From the cell containing the given text, extract its center point as (x, y) coordinate. 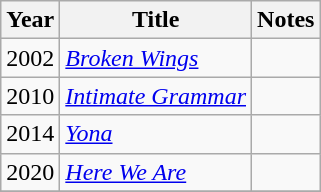
Intimate Grammar (156, 96)
2014 (30, 134)
2002 (30, 58)
Title (156, 20)
2020 (30, 172)
2010 (30, 96)
Broken Wings (156, 58)
Yona (156, 134)
Year (30, 20)
Here We Are (156, 172)
Notes (286, 20)
